Capture the cell that displays the provided text and extract its [X, Y] central coordinate. 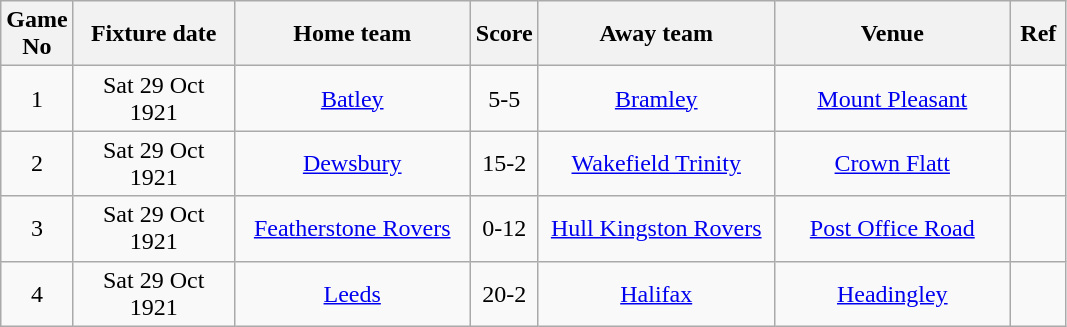
Hull Kingston Rovers [656, 228]
Wakefield Trinity [656, 164]
Ref [1038, 34]
Bramley [656, 98]
Mount Pleasant [892, 98]
4 [37, 294]
Headingley [892, 294]
Venue [892, 34]
Game No [37, 34]
Score [504, 34]
0-12 [504, 228]
Away team [656, 34]
Leeds [352, 294]
1 [37, 98]
Dewsbury [352, 164]
Batley [352, 98]
Crown Flatt [892, 164]
5-5 [504, 98]
3 [37, 228]
2 [37, 164]
Fixture date [154, 34]
15-2 [504, 164]
Post Office Road [892, 228]
Home team [352, 34]
Featherstone Rovers [352, 228]
Halifax [656, 294]
20-2 [504, 294]
